Return the (x, y) coordinate for the center point of the cell that contains the specified text.  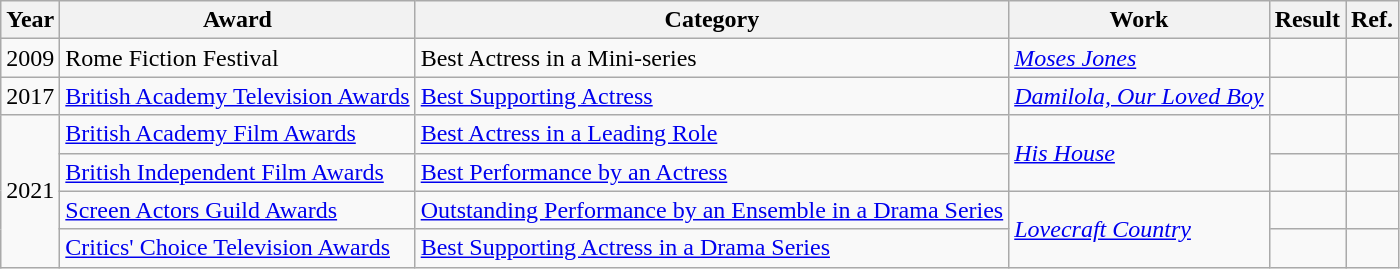
Outstanding Performance by an Ensemble in a Drama Series (712, 210)
Best Actress in a Leading Role (712, 134)
Ref. (1372, 20)
2021 (30, 191)
Lovecraft Country (1139, 229)
Best Actress in a Mini-series (712, 58)
Result (1307, 20)
2017 (30, 96)
His House (1139, 153)
Work (1139, 20)
Year (30, 20)
Category (712, 20)
Award (238, 20)
Moses Jones (1139, 58)
Damilola, Our Loved Boy (1139, 96)
Best Supporting Actress in a Drama Series (712, 248)
Rome Fiction Festival (238, 58)
Critics' Choice Television Awards (238, 248)
Best Supporting Actress (712, 96)
2009 (30, 58)
Screen Actors Guild Awards (238, 210)
British Academy Television Awards (238, 96)
British Academy Film Awards (238, 134)
British Independent Film Awards (238, 172)
Best Performance by an Actress (712, 172)
